Determine the [x, y] coordinate at the center of the cell enclosing the given text.  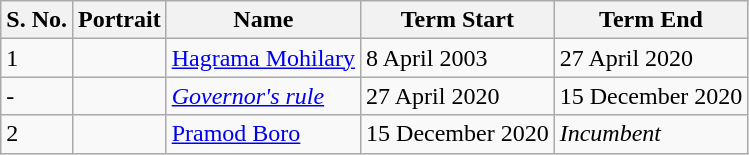
1 [37, 58]
Hagrama Mohilary [263, 58]
Term End [651, 20]
Name [263, 20]
Incumbent [651, 134]
Governor's rule [263, 96]
8 April 2003 [458, 58]
- [37, 96]
2 [37, 134]
Pramod Boro [263, 134]
Term Start [458, 20]
S. No. [37, 20]
Portrait [119, 20]
